From the cell containing the given text, extract its center point as (X, Y) coordinate. 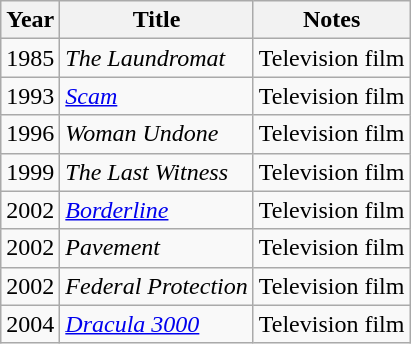
Borderline (156, 210)
1985 (30, 58)
1996 (30, 134)
Title (156, 20)
1993 (30, 96)
Dracula 3000 (156, 324)
The Last Witness (156, 172)
Year (30, 20)
2004 (30, 324)
Federal Protection (156, 286)
Notes (332, 20)
Pavement (156, 248)
Woman Undone (156, 134)
Scam (156, 96)
The Laundromat (156, 58)
1999 (30, 172)
